For the text-containing cell, return its midpoint in (X, Y) coordinate format. 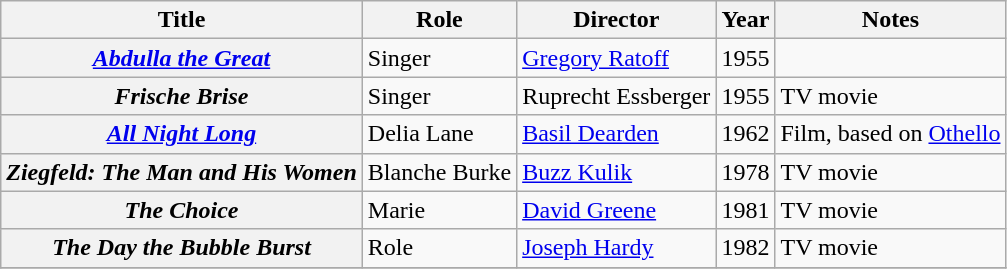
Notes (890, 20)
David Greene (616, 210)
Film, based on Othello (890, 134)
The Day the Bubble Burst (182, 248)
1978 (746, 172)
Director (616, 20)
Marie (439, 210)
Delia Lane (439, 134)
Gregory Ratoff (616, 58)
All Night Long (182, 134)
Title (182, 20)
Abdulla the Great (182, 58)
Basil Dearden (616, 134)
Ruprecht Essberger (616, 96)
1962 (746, 134)
Ziegfeld: The Man and His Women (182, 172)
1981 (746, 210)
Joseph Hardy (616, 248)
Buzz Kulik (616, 172)
Blanche Burke (439, 172)
Frische Brise (182, 96)
Year (746, 20)
The Choice (182, 210)
1982 (746, 248)
